Extract the (x, y) coordinate from the center of the cell holding the provided text.  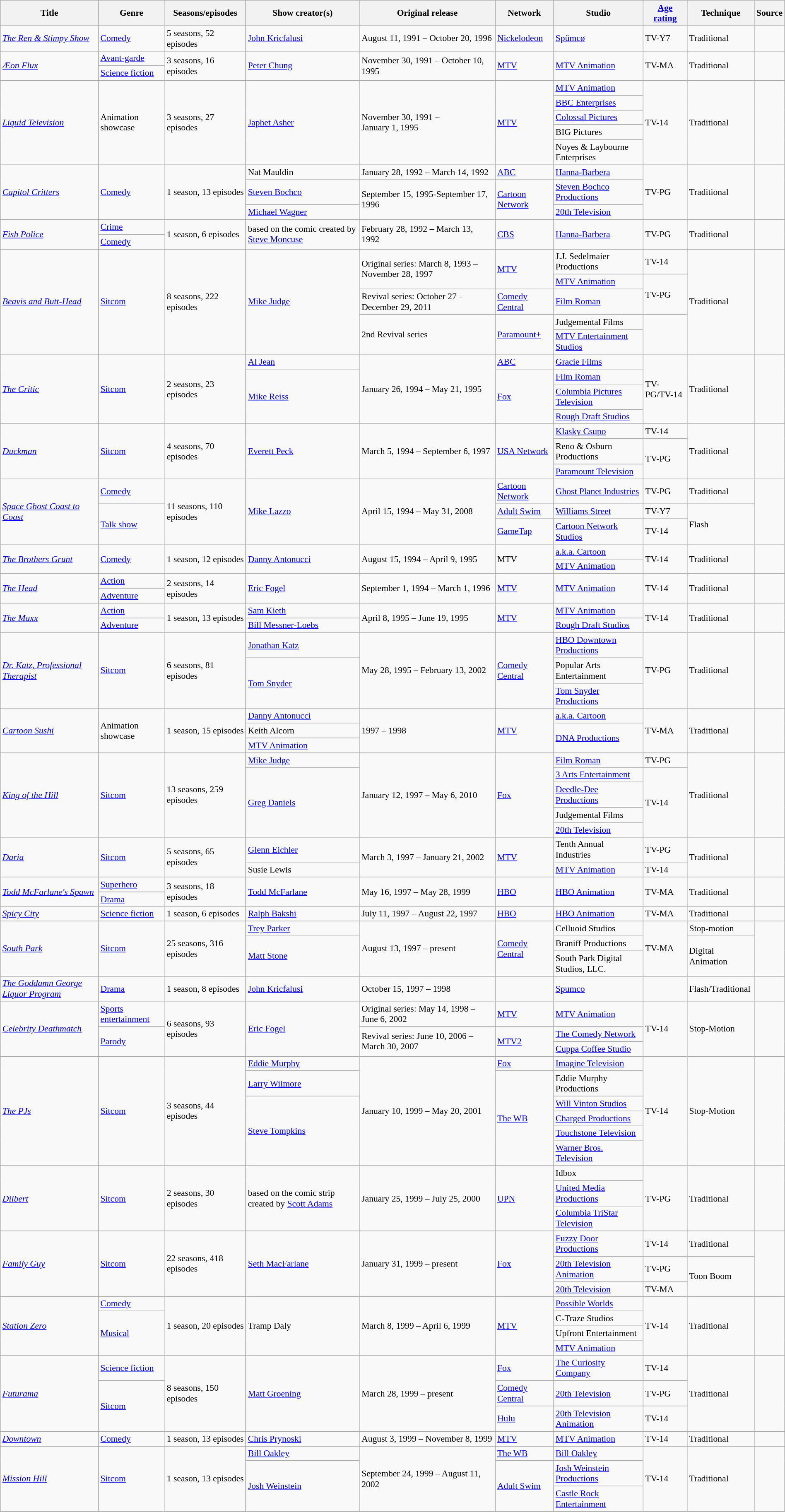
Braniff Productions (599, 944)
Hulu (524, 1419)
Daria (50, 857)
Spumco (599, 988)
2 seasons, 14 episodes (205, 589)
Peter Chung (303, 65)
Flash (720, 524)
Liquid Television (50, 123)
Fish Police (50, 234)
Ghost Planet Industries (599, 492)
November 30, 1991 – October 10, 1995 (427, 65)
January 28, 1992 – March 14, 1992 (427, 172)
Todd McFarlane's Spawn (50, 892)
Warner Bros. Television (599, 1153)
Michael Wagner (303, 212)
March 3, 1997 – January 21, 2002 (427, 857)
C-Traze Studios (599, 1319)
Susie Lewis (303, 870)
September 15, 1995-September 17, 1996 (427, 200)
Dilbert (50, 1199)
Trey Parker (303, 929)
Original series: May 14, 1998 –June 6, 2002 (427, 1014)
The Critic (50, 389)
January 25, 1999 – July 25, 2000 (427, 1199)
Family Guy (50, 1264)
Crime (132, 227)
Source (769, 13)
October 15, 1997 – 1998 (427, 988)
Chris Prynoski (303, 1439)
September 24, 1999 – August 11, 2002 (427, 1479)
Stop-motion (720, 929)
The Ren & Stimpy Show (50, 38)
Al Jean (303, 362)
Cartoon Network Studios (599, 531)
Duckman (50, 452)
January 31, 1999 – present (427, 1264)
6 seasons, 93 episodes (205, 1029)
2 seasons, 30 episodes (205, 1199)
Show creator(s) (303, 13)
Genre (132, 13)
Greg Daniels (303, 802)
25 seasons, 316 episodes (205, 949)
Ralph Bakshi (303, 914)
2nd Revival series (427, 334)
Avant-garde (132, 58)
Popular Arts Entertainment (599, 671)
Gracie Films (599, 362)
Eddie Murphy (303, 1064)
Steven Bochco (303, 192)
TV-PG/TV-14 (665, 389)
J.J. Sedelmaier Productions (599, 262)
Digital Animation (720, 956)
April 15, 1994 – May 31, 2008 (427, 512)
Colossal Pictures (599, 118)
January 26, 1994 – May 21, 1995 (427, 389)
Deedle-Dee Productions (599, 795)
UPN (524, 1199)
January 12, 1997 – May 6, 2010 (427, 795)
Sam Kieth (303, 611)
Celluoid Studios (599, 929)
Seth MacFarlane (303, 1264)
Williams Street (599, 512)
Keith Alcorn (303, 731)
Title (50, 13)
Studio (599, 13)
The Head (50, 589)
Upfront Entertainment (599, 1334)
Revival series: October 27 – December 29, 2011 (427, 302)
Eddie Murphy Productions (599, 1084)
3 seasons, 16 episodes (205, 65)
November 30, 1991 – January 1, 1995 (427, 123)
July 11, 1997 – August 22, 1997 (427, 914)
1 season, 12 episodes (205, 559)
Everett Peck (303, 452)
3 Arts Entertainment (599, 775)
The Goddamn George Liquor Program (50, 988)
May 16, 1997 – May 28, 1999 (427, 892)
DNA Productions (599, 738)
Æon Flux (50, 65)
Castle Rock Entertainment (599, 1499)
Technique (720, 13)
Tom Snyder Productions (599, 696)
1997 – 1998 (427, 731)
The PJs (50, 1111)
Noyes & Laybourne Enterprises (599, 152)
Space Ghost Coast to Coast (50, 512)
Japhet Asher (303, 123)
Touchstone Television (599, 1133)
Paramount Television (599, 471)
Tom Snyder (303, 683)
Columbia Pictures Television (599, 397)
Columbia TriStar Television (599, 1219)
6 seasons, 81 episodes (205, 671)
Age rating (665, 13)
2 seasons, 23 episodes (205, 389)
1 season, 20 episodes (205, 1326)
Mission Hill (50, 1479)
Toon Boom (720, 1276)
Jonathan Katz (303, 646)
Matt Stone (303, 956)
Superhero (132, 885)
MTV Entertainment Studios (599, 342)
Talk show (132, 524)
Original release (427, 13)
HBO Downtown Productions (599, 646)
The Curiosity Company (599, 1368)
Beavis and Butt-Head (50, 302)
BBC Enterprises (599, 103)
11 seasons, 110 episodes (205, 512)
based on the comic created by Steve Moncuse (303, 234)
Steve Tompkins (303, 1131)
Sports entertainment (132, 1014)
8 seasons, 222 episodes (205, 302)
8 seasons, 150 episodes (205, 1393)
Reno & Osburn Productions (599, 451)
Mike Reiss (303, 397)
3 seasons, 44 episodes (205, 1111)
CBS (524, 234)
March 5, 1994 – September 6, 1997 (427, 452)
BIG Pictures (599, 132)
22 seasons, 418 episodes (205, 1264)
MTV2 (524, 1041)
Larry Wilmore (303, 1084)
Revival series: June 10, 2006 – March 30, 2007 (427, 1041)
Cartoon Sushi (50, 731)
August 13, 1997 – present (427, 949)
3 seasons, 27 episodes (205, 123)
Mike Lazzo (303, 512)
1 season, 15 episodes (205, 731)
Capitol Critters (50, 192)
Downtown (50, 1439)
Bill Messner-Loebs (303, 625)
Station Zero (50, 1326)
Paramount+ (524, 334)
Fuzzy Door Productions (599, 1244)
Tramp Daly (303, 1326)
1 season, 8 episodes (205, 988)
USA Network (524, 452)
Seasons/episodes (205, 13)
Parody (132, 1041)
Klasky Csupo (599, 432)
Celebrity Deathmatch (50, 1029)
based on the comic strip created by Scott Adams (303, 1199)
Network (524, 13)
April 8, 1995 – June 19, 1995 (427, 618)
Will Vinton Studios (599, 1104)
Dr. Katz, Professional Therapist (50, 671)
Matt Groening (303, 1393)
September 1, 1994 – March 1, 1996 (427, 589)
August 3, 1999 – November 8, 1999 (427, 1439)
13 seasons, 259 episodes (205, 795)
South Park (50, 949)
August 11, 1991 – October 20, 1996 (427, 38)
The Maxx (50, 618)
February 28, 1992 – March 13, 1992 (427, 234)
Imagine Television (599, 1064)
Spümcø (599, 38)
Idbox (599, 1173)
South Park Digital Studios, LLC. (599, 964)
United Media Productions (599, 1193)
Josh Weinstein (303, 1486)
Steven Bochco Productions (599, 192)
Nickelodeon (524, 38)
Todd McFarlane (303, 892)
January 10, 1999 – May 20, 2001 (427, 1111)
5 seasons, 65 episodes (205, 857)
Tenth Annual Industries (599, 849)
Cuppa Coffee Studio (599, 1049)
May 28, 1995 – February 13, 2002 (427, 671)
The Brothers Grunt (50, 559)
3 seasons, 18 episodes (205, 892)
Flash/Traditional (720, 988)
Musical (132, 1334)
4 seasons, 70 episodes (205, 452)
Nat Mauldin (303, 172)
Futurama (50, 1393)
The Comedy Network (599, 1034)
March 28, 1999 – present (427, 1393)
August 15, 1994 – April 9, 1995 (427, 559)
5 seasons, 52 episodes (205, 38)
Original series: March 8, 1993 – November 28, 1997 (427, 269)
Possible Worlds (599, 1304)
King of the Hill (50, 795)
March 8, 1999 – April 6, 1999 (427, 1326)
GameTap (524, 531)
Josh Weinstein Productions (599, 1474)
Charged Productions (599, 1118)
Glenn Eichler (303, 849)
Spicy City (50, 914)
